Search for the cell housing the specified text and yield its (X, Y) center coordinate. 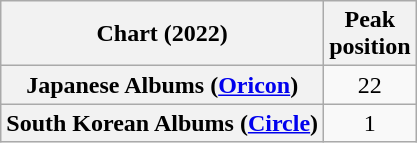
1 (370, 123)
22 (370, 85)
Chart (2022) (162, 34)
South Korean Albums (Circle) (162, 123)
Japanese Albums (Oricon) (162, 85)
Peakposition (370, 34)
